Output the [X, Y] coordinate of the center of the cell containing the given text.  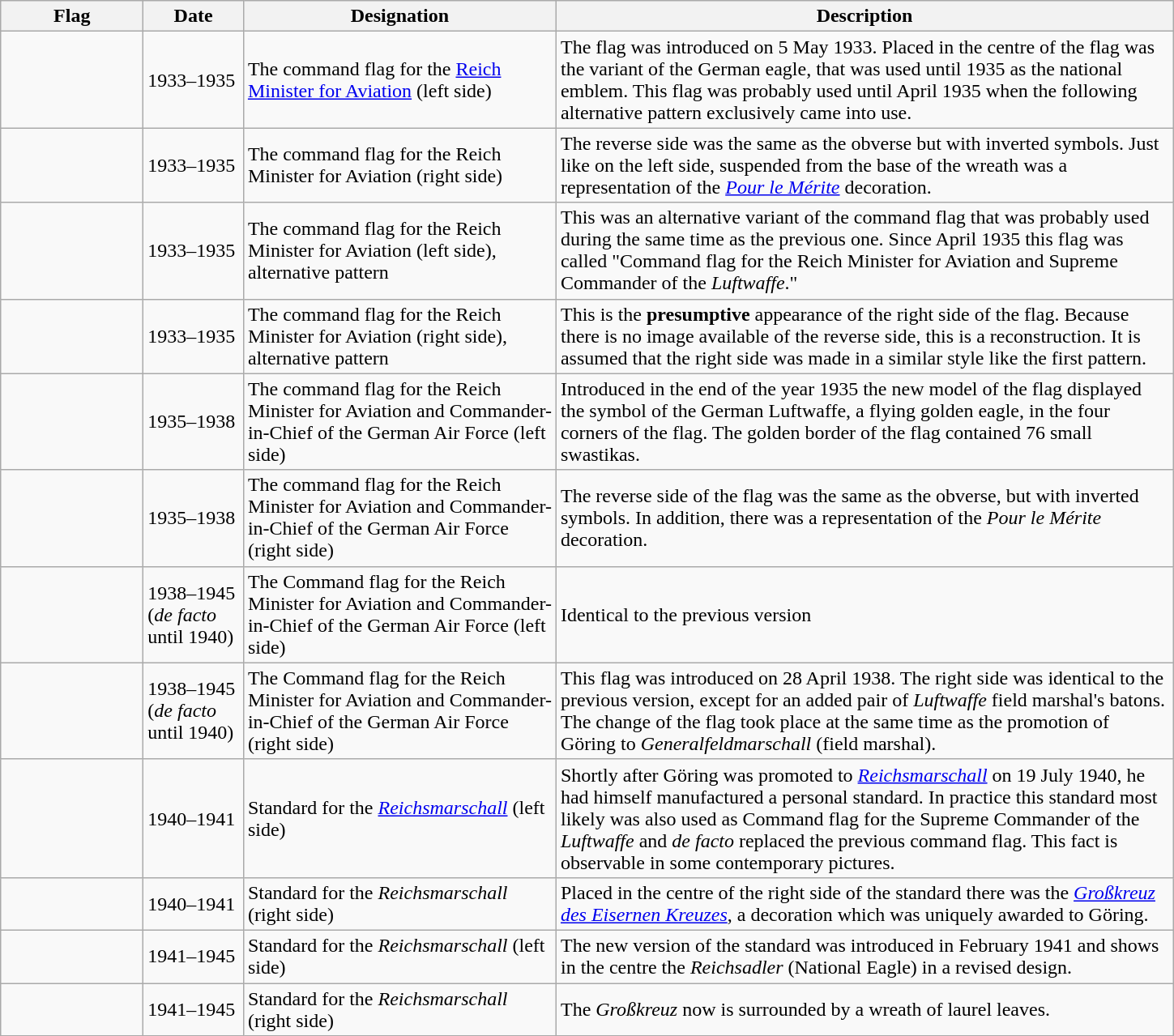
The command flag for the Reich Minister for Aviation and Commander-in-Chief of the German Air Force (left side) [399, 421]
Flag [72, 16]
The Großkreuz now is surrounded by a wreath of laurel leaves. [864, 1009]
The command flag for the Reich Minister for Aviation (right side), alternative pattern [399, 336]
Designation [399, 16]
Description [864, 16]
The new version of the standard was introduced in February 1941 and shows in the centre the Reichsadler (National Eagle) in a revised design. [864, 956]
The Command flag for the Reich Minister for Aviation and Commander-in-Chief of the German Air Force (left side) [399, 614]
The command flag for the Reich Minister for Aviation (left side), alternative pattern [399, 251]
Identical to the previous version [864, 614]
The Command flag for the Reich Minister for Aviation and Commander-in-Chief of the German Air Force (right side) [399, 711]
The command flag for the Reich Minister for Aviation (right side) [399, 165]
Date [194, 16]
The command flag for the Reich Minister for Aviation and Commander-in-Chief of the German Air Force (right side) [399, 518]
The command flag for the Reich Minister for Aviation (left side) [399, 79]
